Search for the cell housing the specified text and yield its [X, Y] center coordinate. 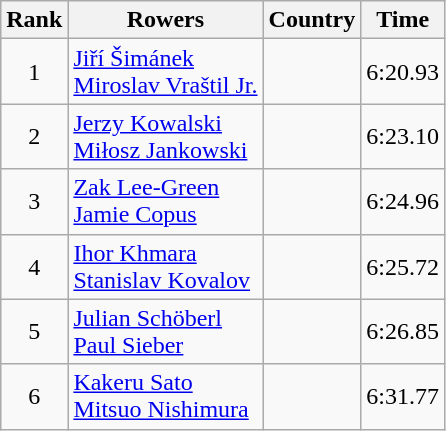
Ihor KhmaraStanislav Kovalov [166, 266]
Julian SchöberlPaul Sieber [166, 332]
Country [312, 20]
2 [34, 136]
3 [34, 202]
4 [34, 266]
Zak Lee-GreenJamie Copus [166, 202]
6:24.96 [403, 202]
Jiří ŠimánekMiroslav Vraštil Jr. [166, 72]
6:20.93 [403, 72]
Kakeru SatoMitsuo Nishimura [166, 396]
1 [34, 72]
Time [403, 20]
Jerzy KowalskiMiłosz Jankowski [166, 136]
6 [34, 396]
6:31.77 [403, 396]
6:26.85 [403, 332]
6:25.72 [403, 266]
5 [34, 332]
Rank [34, 20]
6:23.10 [403, 136]
Rowers [166, 20]
